Detect which cell encompasses the target text, then output its (X, Y) center coordinate. 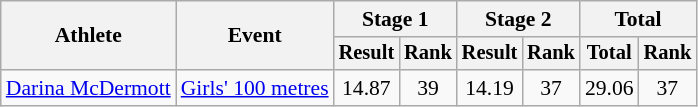
Girls' 100 metres (255, 88)
Event (255, 36)
Athlete (88, 36)
Darina McDermott (88, 88)
Stage 2 (518, 19)
39 (428, 88)
14.19 (490, 88)
29.06 (610, 88)
Stage 1 (396, 19)
14.87 (367, 88)
